Search for the cell housing the specified text and yield its [x, y] center coordinate. 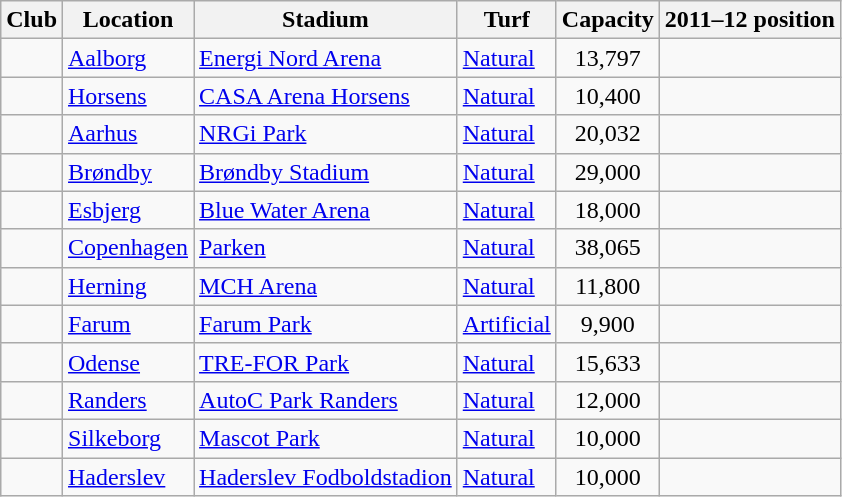
10,400 [608, 96]
Odense [128, 362]
Parken [326, 248]
Horsens [128, 96]
Mascot Park [326, 438]
Farum Park [326, 324]
Haderslev Fodboldstadion [326, 477]
Farum [128, 324]
18,000 [608, 210]
Brøndby [128, 172]
Location [128, 20]
Club [32, 20]
Turf [506, 20]
Energi Nord Arena [326, 58]
Artificial [506, 324]
29,000 [608, 172]
2011–12 position [750, 20]
13,797 [608, 58]
15,633 [608, 362]
9,900 [608, 324]
Herning [128, 286]
Capacity [608, 20]
Randers [128, 400]
AutoC Park Randers [326, 400]
CASA Arena Horsens [326, 96]
20,032 [608, 134]
Stadium [326, 20]
Haderslev [128, 477]
Silkeborg [128, 438]
Esbjerg [128, 210]
38,065 [608, 248]
Aarhus [128, 134]
12,000 [608, 400]
MCH Arena [326, 286]
Brøndby Stadium [326, 172]
NRGi Park [326, 134]
Blue Water Arena [326, 210]
TRE-FOR Park [326, 362]
Copenhagen [128, 248]
11,800 [608, 286]
Aalborg [128, 58]
